Pinpoint the cell where the given text exists, returning its (x, y) midpoint coordinate. 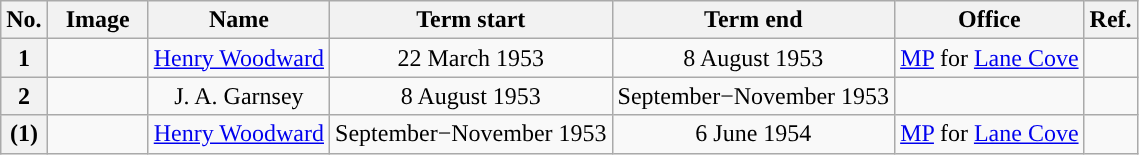
(1) (24, 134)
J. A. Garnsey (238, 96)
6 June 1954 (754, 134)
Image (98, 20)
No. (24, 20)
Term end (754, 20)
1 (24, 58)
Name (238, 20)
Term start (472, 20)
Office (990, 20)
2 (24, 96)
Ref. (1110, 20)
22 March 1953 (472, 58)
